Find where the given text appears and provide that cell's center as [x, y] coordinate. 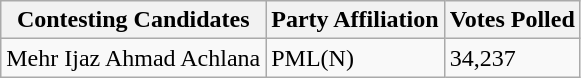
Party Affiliation [355, 20]
Mehr Ijaz Ahmad Achlana [134, 58]
Votes Polled [512, 20]
Contesting Candidates [134, 20]
34,237 [512, 58]
PML(N) [355, 58]
